Provide the (X, Y) coordinate of the cell's center where the given text is located.  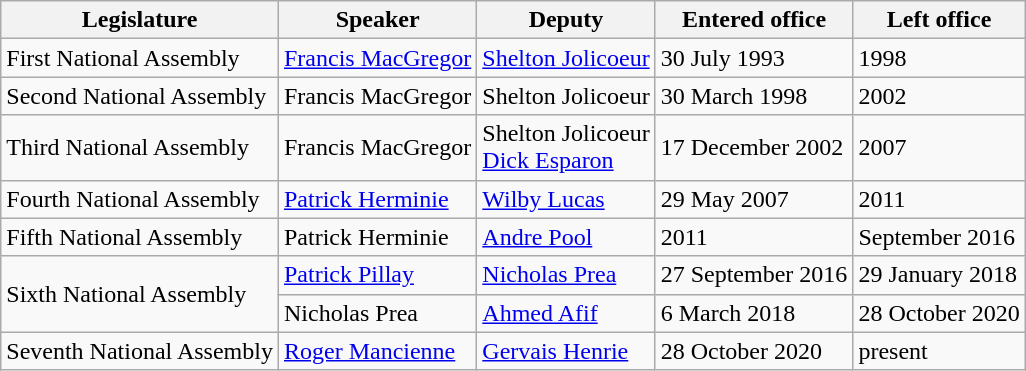
Roger Mancienne (377, 351)
17 December 2002 (754, 148)
Fifth National Assembly (140, 237)
Fourth National Assembly (140, 199)
Entered office (754, 20)
Shelton JolicoeurDick Esparon (566, 148)
29 May 2007 (754, 199)
Second National Assembly (140, 96)
Deputy (566, 20)
Gervais Henrie (566, 351)
Left office (939, 20)
Ahmed Afif (566, 313)
Third National Assembly (140, 148)
6 March 2018 (754, 313)
present (939, 351)
Andre Pool (566, 237)
Seventh National Assembly (140, 351)
30 July 1993 (754, 58)
Speaker (377, 20)
29 January 2018 (939, 275)
2007 (939, 148)
Sixth National Assembly (140, 294)
2002 (939, 96)
First National Assembly (140, 58)
September 2016 (939, 237)
Wilby Lucas (566, 199)
27 September 2016 (754, 275)
1998 (939, 58)
Legislature (140, 20)
30 March 1998 (754, 96)
Patrick Pillay (377, 275)
